Identify which cell holds the provided text, then report its (x, y) central coordinate. 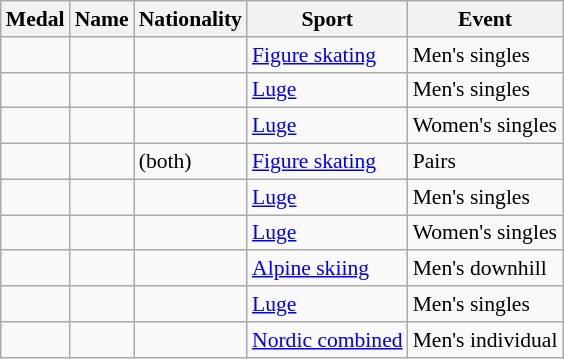
Name (102, 19)
Men's downhill (486, 269)
Medal (36, 19)
Nordic combined (328, 340)
Sport (328, 19)
Event (486, 19)
Men's individual (486, 340)
Alpine skiing (328, 269)
Nationality (190, 19)
Pairs (486, 162)
(both) (190, 162)
